Return [X, Y] of the center of cell containing provided text 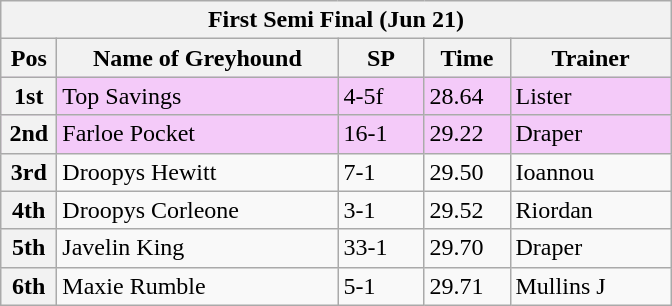
SP [381, 58]
Lister [590, 96]
Ioannou [590, 172]
4th [29, 210]
3rd [29, 172]
First Semi Final (Jun 21) [336, 20]
1st [29, 96]
Top Savings [198, 96]
Trainer [590, 58]
Droopys Corleone [198, 210]
Maxie Rumble [198, 286]
Pos [29, 58]
Javelin King [198, 248]
7-1 [381, 172]
3-1 [381, 210]
28.64 [467, 96]
Mullins J [590, 286]
29.50 [467, 172]
Name of Greyhound [198, 58]
16-1 [381, 134]
Farloe Pocket [198, 134]
29.22 [467, 134]
6th [29, 286]
2nd [29, 134]
4-5f [381, 96]
29.70 [467, 248]
Riordan [590, 210]
29.52 [467, 210]
Droopys Hewitt [198, 172]
5-1 [381, 286]
29.71 [467, 286]
33-1 [381, 248]
Time [467, 58]
5th [29, 248]
